Locate the cell with the specified text and output its (x, y) center coordinate. 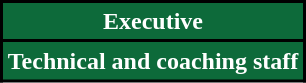
Technical and coaching staff (154, 61)
Executive (154, 22)
